Scan for the cell matching the given text and deliver its (X, Y) coordinate at center. 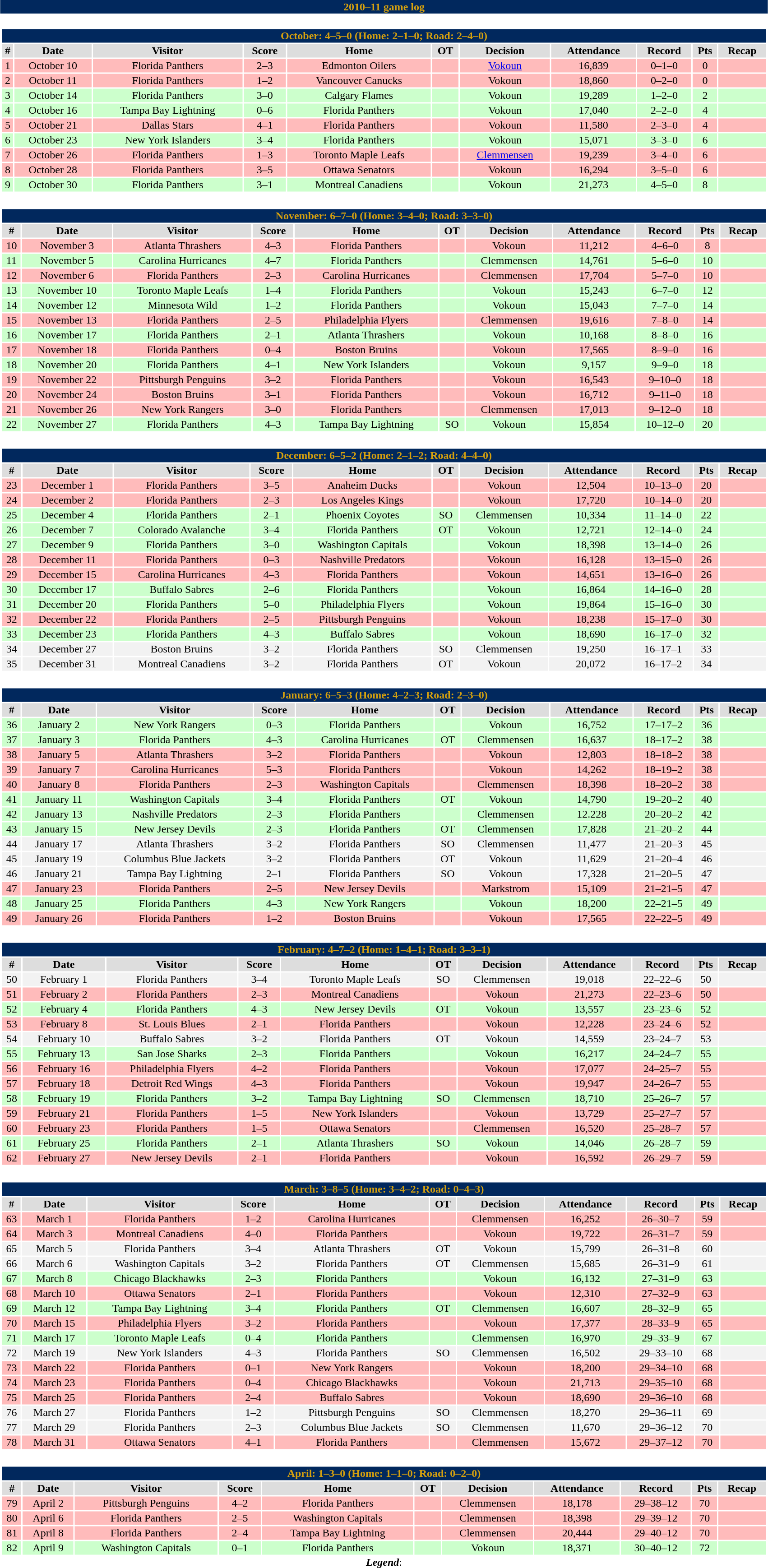
18–19–2 (663, 769)
17,077 (589, 1069)
Colorado Avalanche (181, 530)
13,557 (589, 1009)
January 15 (59, 829)
15–17–0 (663, 620)
9–12–0 (665, 409)
21–20–3 (663, 844)
October 11 (53, 81)
16,607 (585, 1308)
12,721 (591, 530)
December 1 (67, 485)
11,580 (594, 125)
62 (12, 1158)
82 (12, 1548)
12,310 (585, 1294)
30–40–12 (656, 1548)
14,559 (589, 1039)
March 6 (54, 1264)
15,854 (594, 425)
16,970 (585, 1338)
19,250 (591, 649)
19,864 (591, 604)
29–34–10 (661, 1368)
Minnesota Wild (183, 305)
December 11 (67, 560)
21–21–5 (663, 888)
1–3 (264, 155)
November 17 (67, 335)
November 3 (67, 246)
October 28 (53, 170)
22–23–6 (662, 994)
13,729 (589, 1113)
10–13–0 (663, 485)
10–12–0 (665, 425)
January 3 (59, 740)
October 10 (53, 65)
80 (12, 1518)
73 (11, 1368)
20,444 (577, 1533)
April 8 (48, 1533)
28–32–9 (661, 1308)
78 (11, 1443)
3–3–0 (664, 140)
26–31–8 (661, 1249)
January 25 (59, 904)
23–24–7 (662, 1039)
February 21 (64, 1113)
75 (11, 1397)
19–20–2 (663, 799)
16,132 (585, 1278)
March 1 (54, 1219)
21–20–4 (663, 859)
43 (12, 829)
February 10 (64, 1039)
13–15–0 (663, 560)
November 26 (67, 409)
February 13 (64, 1054)
March 8 (54, 1278)
17,013 (594, 409)
15,243 (594, 290)
21–20–5 (663, 874)
November 20 (67, 365)
October 16 (53, 111)
March 22 (54, 1368)
15,043 (594, 305)
Vancouver Canucks (359, 81)
74 (11, 1383)
November 10 (67, 290)
9–9–0 (665, 365)
12,504 (591, 485)
29–33–10 (661, 1353)
23–23–6 (662, 1009)
December 23 (67, 634)
13–16–0 (663, 574)
January 19 (59, 859)
April 9 (48, 1548)
February 25 (64, 1143)
March 29 (54, 1427)
5–0 (272, 604)
19,722 (585, 1234)
48 (12, 904)
15,685 (585, 1264)
7–7–0 (665, 305)
March 31 (54, 1443)
Detroit Red Wings (172, 1083)
Edmonton Oilers (359, 65)
December: 6–5–2 (Home: 2–1–2; Road: 4–4–0) (384, 455)
December 4 (67, 515)
26–30–7 (661, 1219)
March 3 (54, 1234)
March 12 (54, 1308)
January 23 (59, 888)
December 17 (67, 590)
0–1–0 (664, 65)
8–8–0 (665, 335)
9,157 (594, 365)
12,803 (592, 755)
April: 1–3–0 (Home: 1–1–0; Road: 0–2–0) (384, 1473)
December 20 (67, 604)
20–20–2 (663, 814)
1–2–0 (664, 95)
29–36–10 (661, 1397)
January 8 (59, 785)
January 11 (59, 799)
2010–11 game log (384, 7)
16–17–1 (663, 649)
16,839 (594, 65)
0–6 (264, 111)
December 22 (67, 620)
19,289 (594, 95)
6–7–0 (665, 290)
16,712 (594, 395)
19,947 (589, 1083)
November 22 (67, 379)
Los Angeles Kings (363, 500)
5 (7, 125)
19,018 (589, 980)
37 (12, 740)
26–28–7 (662, 1143)
41 (12, 799)
February 27 (64, 1158)
St. Louis Blues (172, 1024)
12.228 (592, 814)
54 (12, 1039)
March 19 (54, 1353)
November 24 (67, 395)
4–7 (273, 260)
15 (11, 320)
December 31 (67, 664)
9 (7, 185)
5–3 (274, 769)
16–17–0 (663, 634)
17–17–2 (663, 725)
February: 4–7–2 (Home: 1–4–1; Road: 3–3–1) (384, 950)
January 7 (59, 769)
January: 6–5–3 (Home: 4–2–3; Road: 2–3–0) (384, 695)
16,252 (585, 1219)
24–25–7 (662, 1069)
18,238 (591, 620)
October 23 (53, 140)
2–6 (272, 590)
64 (11, 1234)
18,178 (577, 1503)
27–31–9 (661, 1278)
77 (11, 1427)
58 (12, 1099)
18,860 (594, 81)
14,761 (594, 260)
22–21–5 (663, 904)
29–39–12 (656, 1518)
17 (11, 350)
3–5–0 (664, 170)
November 27 (67, 425)
March 5 (54, 1249)
7 (7, 155)
12–14–0 (663, 530)
9–10–0 (665, 379)
January 2 (59, 725)
66 (11, 1264)
April 6 (48, 1518)
15,109 (592, 888)
March 10 (54, 1294)
11,212 (594, 246)
January 17 (59, 844)
29–35–10 (661, 1383)
31 (12, 604)
11–14–0 (663, 515)
February 16 (64, 1069)
4–5–0 (664, 185)
January 5 (59, 755)
21,713 (585, 1383)
March 23 (54, 1383)
15,799 (585, 1249)
February 4 (64, 1009)
25–26–7 (662, 1099)
10,334 (591, 515)
29–36–11 (661, 1413)
27 (12, 545)
10–14–0 (663, 500)
9–11–0 (665, 395)
22–22–6 (662, 980)
17,328 (592, 874)
16,520 (589, 1129)
March 17 (54, 1338)
February 1 (64, 980)
35 (12, 664)
8–9–0 (665, 350)
25–27–7 (662, 1113)
24–26–7 (662, 1083)
25 (12, 515)
18–17–2 (663, 740)
18,710 (589, 1099)
18,371 (577, 1548)
Dallas Stars (168, 125)
71 (11, 1338)
November 18 (67, 350)
2–2–0 (664, 111)
11,477 (592, 844)
15,672 (585, 1443)
14–16–0 (663, 590)
13–14–0 (663, 545)
26–31–7 (661, 1234)
18,270 (585, 1413)
1 (7, 65)
29–37–12 (661, 1443)
16,294 (594, 170)
17,828 (592, 829)
21–20–2 (663, 829)
19 (11, 379)
February 19 (64, 1099)
11 (11, 260)
November 13 (67, 320)
November 12 (67, 305)
29 (12, 574)
81 (12, 1533)
16,637 (592, 740)
Calgary Flames (359, 95)
20,072 (591, 664)
76 (11, 1413)
November: 6–7–0 (Home: 3–4–0; Road: 3–3–0) (384, 216)
0–2–0 (664, 81)
24–24–7 (662, 1054)
October 14 (53, 95)
56 (12, 1069)
October 21 (53, 125)
2–3–0 (664, 125)
29–33–9 (661, 1338)
16,128 (591, 560)
March 15 (54, 1323)
15,071 (594, 140)
1–4 (273, 290)
October 30 (53, 185)
November 6 (67, 276)
11,670 (585, 1427)
15–16–0 (663, 604)
December 9 (67, 545)
11,629 (592, 859)
17,377 (585, 1323)
February 8 (64, 1024)
25–28–7 (662, 1129)
March 27 (54, 1413)
27–32–9 (661, 1294)
39 (12, 769)
26–29–7 (662, 1158)
21 (11, 409)
16,217 (589, 1054)
January 13 (59, 814)
14,790 (592, 799)
16,502 (585, 1353)
3–4–0 (664, 155)
16,752 (592, 725)
October: 4–5–0 (Home: 2–1–0; Road: 2–4–0) (384, 36)
January 26 (59, 918)
17,040 (594, 111)
26–31–9 (661, 1264)
5–7–0 (665, 276)
19,239 (594, 155)
79 (12, 1503)
17,720 (591, 500)
4–0 (253, 1234)
16,543 (594, 379)
Anaheim Ducks (363, 485)
Phoenix Coyotes (363, 515)
7–8–0 (665, 320)
23 (12, 485)
November 5 (67, 260)
December 27 (67, 649)
29–36–12 (661, 1427)
14,651 (591, 574)
14,262 (592, 769)
16–17–2 (663, 664)
5–6–0 (665, 260)
18–18–2 (663, 755)
February 23 (64, 1129)
16,592 (589, 1158)
29–40–12 (656, 1533)
14,046 (589, 1143)
12,228 (589, 1024)
23–24–6 (662, 1024)
February 18 (64, 1083)
December 2 (67, 500)
4–6–0 (665, 246)
December 7 (67, 530)
3 (7, 95)
Markstrom (506, 888)
October 26 (53, 155)
March: 3–8–5 (Home: 3–4–2; Road: 0–4–3) (384, 1189)
29–38–12 (656, 1503)
16,864 (591, 590)
28–33–9 (661, 1323)
January 21 (59, 874)
51 (12, 994)
April 2 (48, 1503)
19,616 (594, 320)
22–22–5 (663, 918)
December 15 (67, 574)
March 25 (54, 1397)
February 2 (64, 994)
13 (11, 290)
17,704 (594, 276)
10,168 (594, 335)
San Jose Sharks (172, 1054)
18–20–2 (663, 785)
